Find where the given text appears and provide that cell's center as [x, y] coordinate. 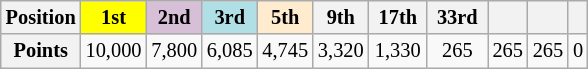
10,000 [114, 51]
3,320 [341, 51]
0 [578, 51]
Points [41, 51]
3rd [230, 17]
7,800 [174, 51]
6,085 [230, 51]
Position [41, 17]
1st [114, 17]
9th [341, 17]
4,745 [285, 51]
1,330 [398, 51]
33rd [458, 17]
2nd [174, 17]
5th [285, 17]
17th [398, 17]
